Detect which cell encompasses the target text, then output its (X, Y) center coordinate. 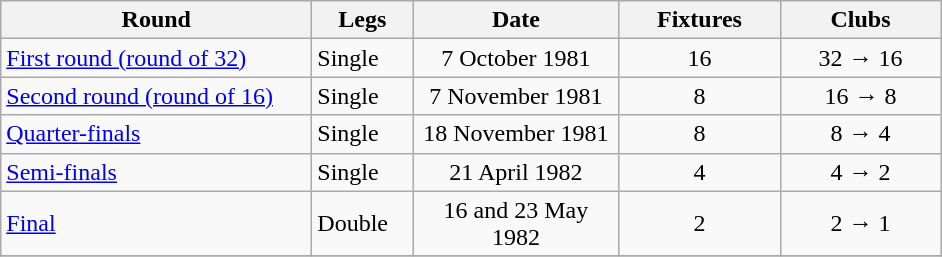
16 (700, 58)
Clubs (860, 20)
32 → 16 (860, 58)
First round (round of 32) (156, 58)
Final (156, 224)
16 and 23 May 1982 (516, 224)
Date (516, 20)
Semi-finals (156, 172)
7 October 1981 (516, 58)
8 → 4 (860, 134)
Legs (362, 20)
4 (700, 172)
16 → 8 (860, 96)
Round (156, 20)
Second round (round of 16) (156, 96)
7 November 1981 (516, 96)
2 → 1 (860, 224)
2 (700, 224)
21 April 1982 (516, 172)
Fixtures (700, 20)
Quarter-finals (156, 134)
Double (362, 224)
18 November 1981 (516, 134)
4 → 2 (860, 172)
